Locate the cell with the specified text and output its (X, Y) center coordinate. 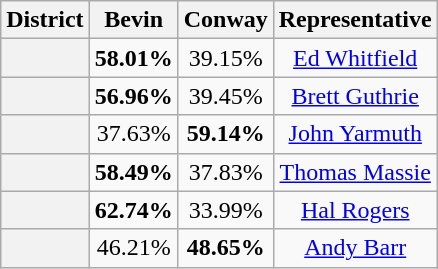
Conway (226, 20)
59.14% (226, 134)
33.99% (226, 210)
Andy Barr (355, 248)
56.96% (134, 96)
39.15% (226, 58)
48.65% (226, 248)
Ed Whitfield (355, 58)
39.45% (226, 96)
46.21% (134, 248)
58.49% (134, 172)
Bevin (134, 20)
Representative (355, 20)
Brett Guthrie (355, 96)
District (45, 20)
62.74% (134, 210)
John Yarmuth (355, 134)
37.83% (226, 172)
58.01% (134, 58)
Thomas Massie (355, 172)
Hal Rogers (355, 210)
37.63% (134, 134)
